Locate the cell with the specified text and output its (X, Y) center coordinate. 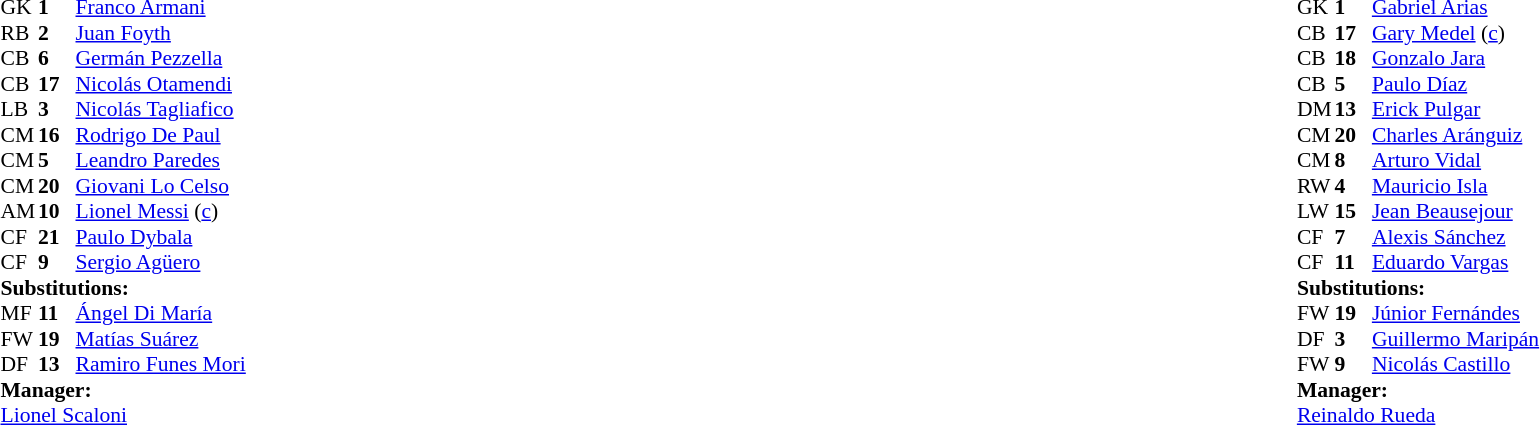
Gary Medel (c) (1456, 33)
Nicolás Castillo (1456, 365)
RB (19, 33)
AM (19, 211)
Guillermo Maripán (1456, 339)
16 (57, 135)
Leandro Paredes (161, 161)
Paulo Dybala (161, 237)
Mauricio Isla (1456, 186)
Nicolás Tagliafico (161, 109)
Alexis Sánchez (1456, 237)
RW (1316, 186)
Lionel Messi (c) (161, 211)
Gonzalo Jara (1456, 59)
10 (57, 211)
18 (1353, 59)
Nicolás Otamendi (161, 84)
LB (19, 109)
8 (1353, 161)
Giovani Lo Celso (161, 186)
4 (1353, 186)
MF (19, 313)
21 (57, 237)
Paulo Díaz (1456, 84)
Ángel Di María (161, 313)
Eduardo Vargas (1456, 263)
Rodrigo De Paul (161, 135)
7 (1353, 237)
6 (57, 59)
Sergio Agüero (161, 263)
15 (1353, 211)
Charles Aránguiz (1456, 135)
Germán Pezzella (161, 59)
Ramiro Funes Mori (161, 365)
Erick Pulgar (1456, 109)
Jean Beausejour (1456, 211)
2 (57, 33)
Arturo Vidal (1456, 161)
LW (1316, 211)
Júnior Fernándes (1456, 313)
DM (1316, 109)
Juan Foyth (161, 33)
Matías Suárez (161, 339)
